Identify which cell holds the provided text, then report its (X, Y) central coordinate. 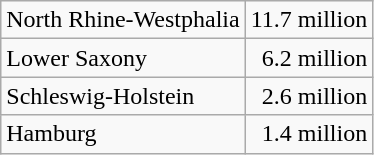
2.6 million (309, 96)
1.4 million (309, 134)
Hamburg (123, 134)
Lower Saxony (123, 58)
11.7 million (309, 20)
Schleswig-Holstein (123, 96)
North Rhine-Westphalia (123, 20)
6.2 million (309, 58)
